Search for the cell housing the specified text and yield its (X, Y) center coordinate. 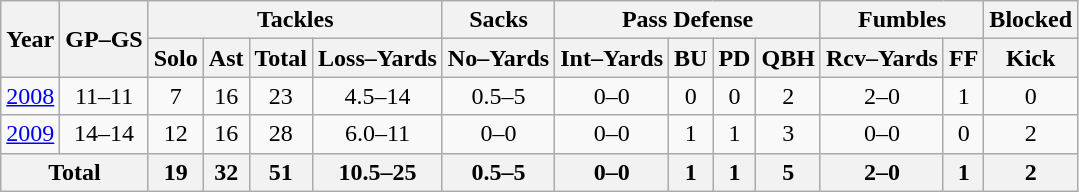
32 (226, 172)
Solo (176, 58)
19 (176, 172)
51 (281, 172)
28 (281, 134)
No–Yards (498, 58)
6.0–11 (378, 134)
Ast (226, 58)
Fumbles (902, 20)
Sacks (498, 20)
11–11 (104, 96)
Loss–Yards (378, 58)
2008 (30, 96)
12 (176, 134)
5 (788, 172)
Year (30, 39)
Pass Defense (688, 20)
QBH (788, 58)
FF (963, 58)
Int–Yards (612, 58)
PD (734, 58)
Tackles (295, 20)
7 (176, 96)
4.5–14 (378, 96)
GP–GS (104, 39)
Kick (1031, 58)
3 (788, 134)
Rcv–Yards (882, 58)
14–14 (104, 134)
BU (691, 58)
2009 (30, 134)
Blocked (1031, 20)
10.5–25 (378, 172)
23 (281, 96)
